Output the (X, Y) coordinate of the center of the cell containing the given text.  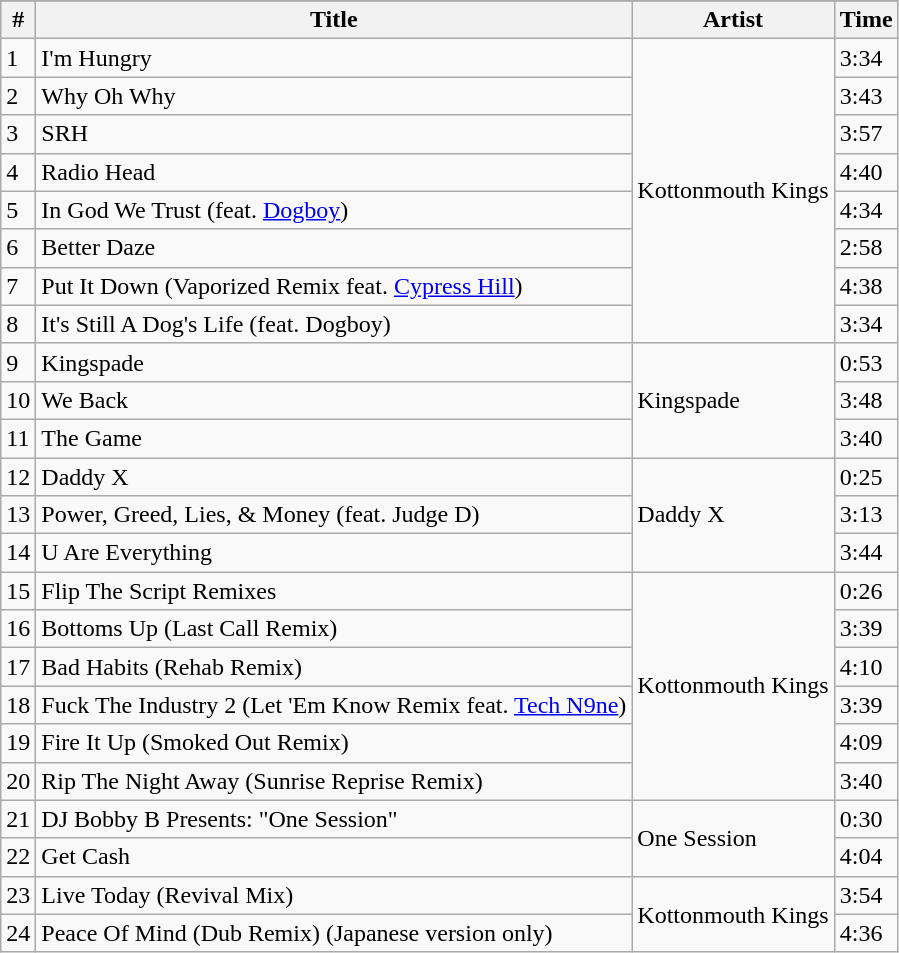
13 (18, 515)
24 (18, 933)
6 (18, 248)
Fuck The Industry 2 (Let 'Em Know Remix feat. Tech N9ne) (334, 705)
Live Today (Revival Mix) (334, 895)
4:10 (866, 667)
Radio Head (334, 172)
Artist (733, 20)
We Back (334, 400)
0:30 (866, 819)
4:36 (866, 933)
# (18, 20)
Bad Habits (Rehab Remix) (334, 667)
4:40 (866, 172)
DJ Bobby B Presents: "One Session" (334, 819)
Power, Greed, Lies, & Money (feat. Judge D) (334, 515)
I'm Hungry (334, 58)
4:34 (866, 210)
Better Daze (334, 248)
11 (18, 438)
3:54 (866, 895)
0:53 (866, 362)
12 (18, 477)
SRH (334, 134)
3:43 (866, 96)
20 (18, 781)
Rip The Night Away (Sunrise Reprise Remix) (334, 781)
22 (18, 857)
10 (18, 400)
7 (18, 286)
3:44 (866, 553)
14 (18, 553)
19 (18, 743)
4:09 (866, 743)
Flip The Script Remixes (334, 591)
5 (18, 210)
2 (18, 96)
3:13 (866, 515)
Time (866, 20)
4:04 (866, 857)
In God We Trust (feat. Dogboy) (334, 210)
4:38 (866, 286)
15 (18, 591)
3:48 (866, 400)
U Are Everything (334, 553)
Why Oh Why (334, 96)
2:58 (866, 248)
9 (18, 362)
23 (18, 895)
16 (18, 629)
Fire It Up (Smoked Out Remix) (334, 743)
Bottoms Up (Last Call Remix) (334, 629)
3:57 (866, 134)
18 (18, 705)
17 (18, 667)
One Session (733, 838)
Peace Of Mind (Dub Remix) (Japanese version only) (334, 933)
1 (18, 58)
8 (18, 324)
4 (18, 172)
The Game (334, 438)
0:26 (866, 591)
Put It Down (Vaporized Remix feat. Cypress Hill) (334, 286)
0:25 (866, 477)
Get Cash (334, 857)
It's Still A Dog's Life (feat. Dogboy) (334, 324)
Title (334, 20)
21 (18, 819)
3 (18, 134)
